Pinpoint the cell where the given text exists, returning its [x, y] midpoint coordinate. 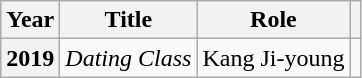
Dating Class [128, 58]
Title [128, 20]
Year [30, 20]
Kang Ji-young [274, 58]
2019 [30, 58]
Role [274, 20]
